Locate the cell with the specified text and output its (x, y) center coordinate. 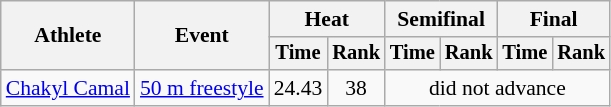
Heat (327, 19)
did not advance (498, 88)
Semifinal (441, 19)
Athlete (68, 36)
Final (553, 19)
Chakyl Camal (68, 88)
38 (356, 88)
50 m freestyle (202, 88)
24.43 (298, 88)
Event (202, 36)
